Return the [X, Y] coordinate for the center point of the cell that contains the specified text.  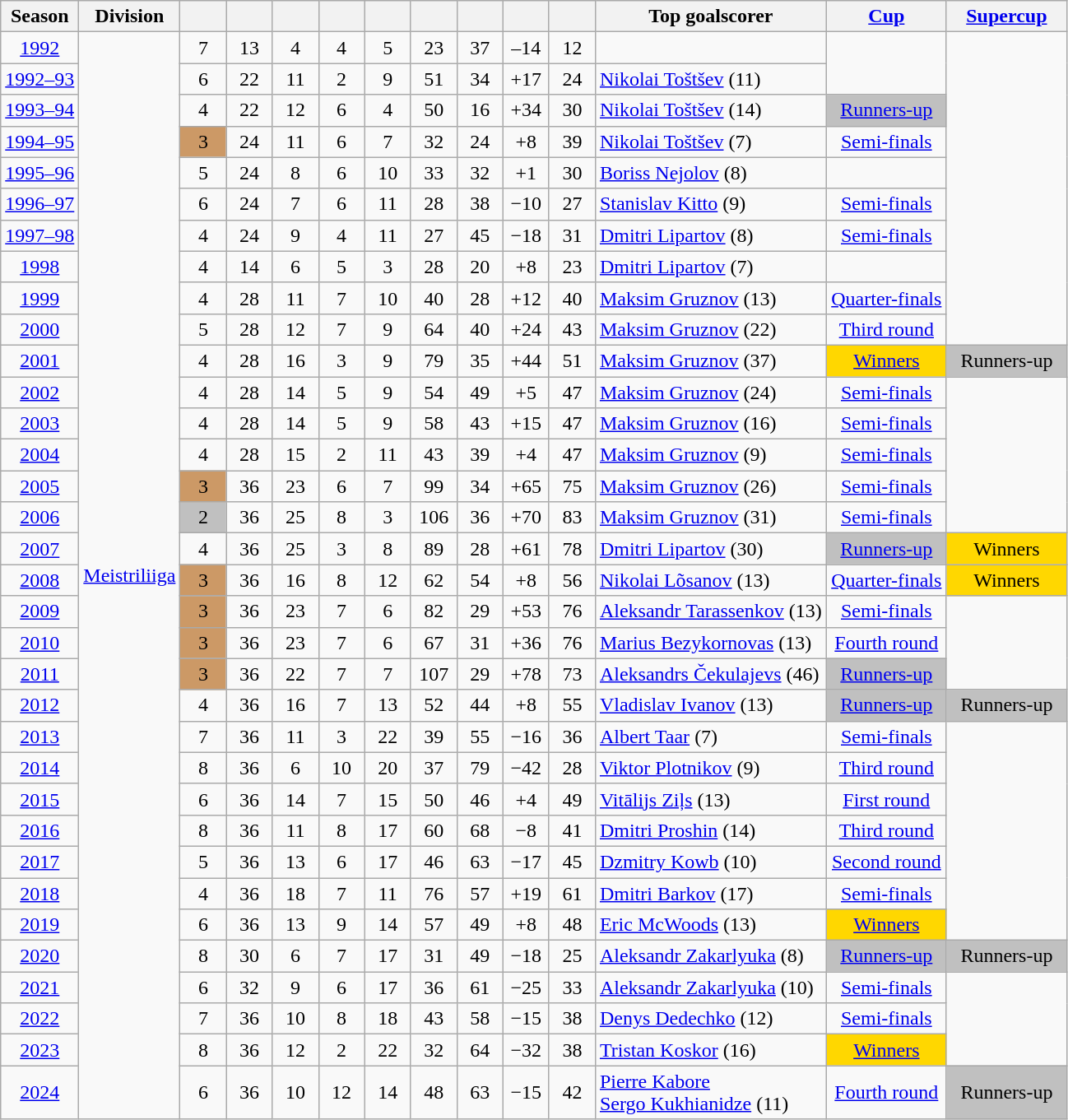
2002 [39, 393]
Dzmitry Kowb (10) [711, 862]
−10 [526, 204]
75 [572, 486]
+53 [526, 611]
+44 [526, 360]
Maksim Gruznov (31) [711, 518]
+17 [526, 79]
1992–93 [39, 79]
1999 [39, 298]
+5 [526, 393]
67 [434, 643]
Second round [886, 862]
Maksim Gruznov (13) [711, 298]
2005 [39, 486]
+34 [526, 110]
1997–98 [39, 235]
2023 [39, 1050]
Dmitri Lipartov (30) [711, 549]
35 [480, 360]
Nikolai Lõsanov (13) [711, 580]
+24 [526, 329]
Dmitri Barkov (17) [711, 893]
+70 [526, 518]
Stanislav Kitto (9) [711, 204]
−25 [526, 988]
1992 [39, 48]
Maksim Gruznov (37) [711, 360]
2022 [39, 1019]
1996–97 [39, 204]
–14 [526, 48]
83 [572, 518]
62 [434, 580]
Viktor Plotnikov (9) [711, 768]
+12 [526, 298]
1993–94 [39, 110]
2021 [39, 988]
+36 [526, 643]
Maksim Gruznov (16) [711, 424]
Tristan Koskor (16) [711, 1050]
2008 [39, 580]
−42 [526, 768]
Dmitri Lipartov (8) [711, 235]
Nikolai Toštšev (7) [711, 142]
2024 [39, 1093]
2010 [39, 643]
Cup [886, 16]
−17 [526, 862]
2001 [39, 360]
Dmitri Proshin (14) [711, 830]
Vitālijs Ziļs (13) [711, 799]
Supercup [1006, 16]
−16 [526, 737]
Maksim Gruznov (26) [711, 486]
2019 [39, 925]
52 [434, 705]
First round [886, 799]
1998 [39, 267]
2011 [39, 674]
2020 [39, 956]
Nikolai Toštšev (14) [711, 110]
Maksim Gruznov (24) [711, 393]
82 [434, 611]
Meistriliiga [130, 576]
Boriss Nejolov (8) [711, 173]
Season [39, 16]
+65 [526, 486]
+78 [526, 674]
Aleksandr Zakarlyuka (10) [711, 988]
Top goalscorer [711, 16]
60 [434, 830]
2018 [39, 893]
2009 [39, 611]
Pierre Kabore Sergo Kukhianidze (11) [711, 1093]
1995–96 [39, 173]
−32 [526, 1050]
2017 [39, 862]
Vladislav Ivanov (13) [711, 705]
68 [480, 830]
+61 [526, 549]
Maksim Gruznov (22) [711, 329]
2003 [39, 424]
107 [434, 674]
Denys Dedechko (12) [711, 1019]
Aleksandr Tarassenkov (13) [711, 611]
−8 [526, 830]
41 [572, 830]
2007 [39, 549]
2006 [39, 518]
Division [130, 16]
2016 [39, 830]
2012 [39, 705]
+19 [526, 893]
78 [572, 549]
Aleksandrs Čekulajevs (46) [711, 674]
73 [572, 674]
44 [480, 705]
+15 [526, 424]
2013 [39, 737]
56 [572, 580]
Aleksandr Zakarlyuka (8) [711, 956]
89 [434, 549]
2015 [39, 799]
Eric McWoods (13) [711, 925]
1994–95 [39, 142]
2014 [39, 768]
2004 [39, 455]
106 [434, 518]
Albert Taar (7) [711, 737]
2000 [39, 329]
99 [434, 486]
Maksim Gruznov (9) [711, 455]
Marius Bezykornovas (13) [711, 643]
Nikolai Toštšev (11) [711, 79]
42 [572, 1093]
Dmitri Lipartov (7) [711, 267]
+1 [526, 173]
